Identify which cell holds the provided text, then report its [x, y] central coordinate. 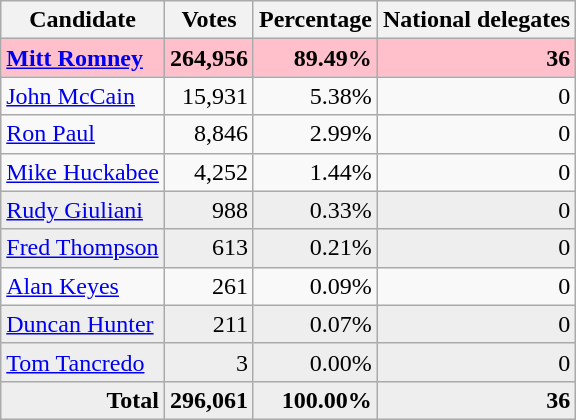
Ron Paul [83, 134]
100.00% [315, 400]
8,846 [208, 134]
211 [208, 324]
613 [208, 248]
0.09% [315, 286]
261 [208, 286]
1.44% [315, 172]
Tom Tancredo [83, 362]
296,061 [208, 400]
Alan Keyes [83, 286]
Rudy Giuliani [83, 210]
Candidate [83, 20]
0.00% [315, 362]
National delegates [476, 20]
89.49% [315, 58]
0.21% [315, 248]
Mike Huckabee [83, 172]
15,931 [208, 96]
Duncan Hunter [83, 324]
0.07% [315, 324]
5.38% [315, 96]
John McCain [83, 96]
Mitt Romney [83, 58]
2.99% [315, 134]
4,252 [208, 172]
988 [208, 210]
0.33% [315, 210]
264,956 [208, 58]
Total [83, 400]
Votes [208, 20]
Fred Thompson [83, 248]
3 [208, 362]
Percentage [315, 20]
